Capture the cell that displays the provided text and extract its (X, Y) central coordinate. 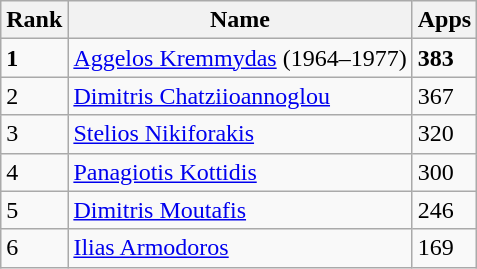
5 (34, 210)
300 (444, 172)
320 (444, 134)
Aggelos Kremmydas (1964–1977) (240, 58)
Dimitris Chatziioannoglou (240, 96)
2 (34, 96)
169 (444, 248)
Ilias Armodoros (240, 248)
Name (240, 20)
383 (444, 58)
1 (34, 58)
Stelios Nikiforakis (240, 134)
Panagiotis Kottidis (240, 172)
6 (34, 248)
367 (444, 96)
4 (34, 172)
Dimitris Moutafis (240, 210)
Apps (444, 20)
246 (444, 210)
3 (34, 134)
Rank (34, 20)
